Return the [X, Y] coordinate for the center point of the cell that contains the specified text.  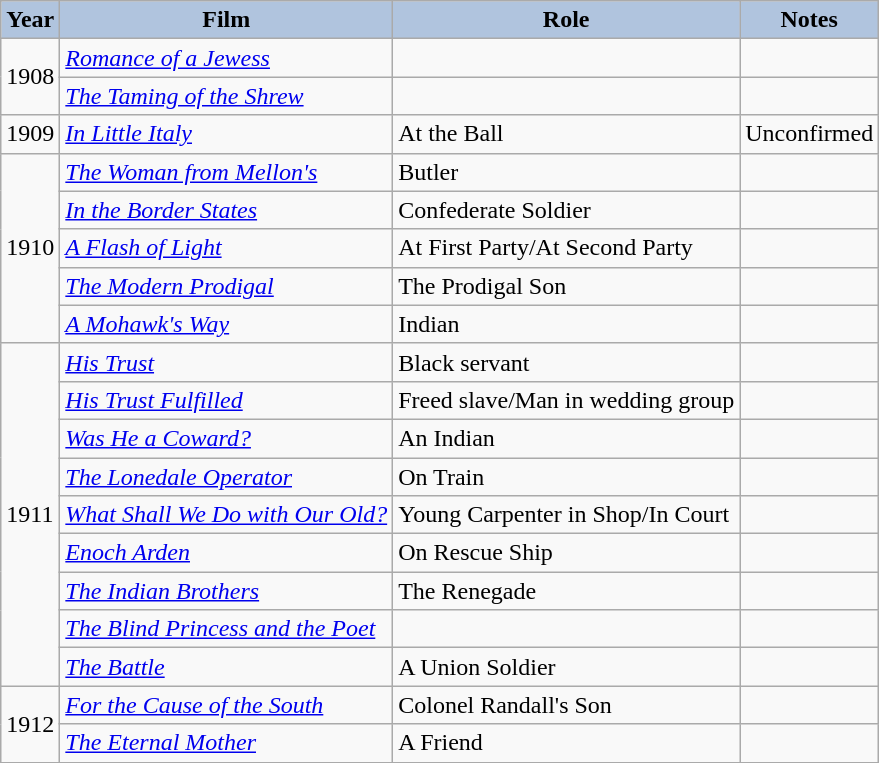
The Indian Brothers [226, 591]
His Trust [226, 362]
Indian [566, 324]
Notes [810, 20]
1910 [30, 248]
What Shall We Do with Our Old? [226, 515]
The Lonedale Operator [226, 477]
In Little Italy [226, 134]
An Indian [566, 438]
At the Ball [566, 134]
The Battle [226, 667]
The Modern Prodigal [226, 286]
Film [226, 20]
Enoch Arden [226, 553]
The Blind Princess and the Poet [226, 629]
Role [566, 20]
A Union Soldier [566, 667]
1911 [30, 514]
1912 [30, 724]
On Train [566, 477]
Year [30, 20]
Young Carpenter in Shop/In Court [566, 515]
His Trust Fulfilled [226, 400]
Romance of a Jewess [226, 58]
1909 [30, 134]
1908 [30, 77]
Black servant [566, 362]
Was He a Coward? [226, 438]
The Prodigal Son [566, 286]
Freed slave/Man in wedding group [566, 400]
Unconfirmed [810, 134]
A Mohawk's Way [226, 324]
Colonel Randall's Son [566, 705]
Confederate Soldier [566, 210]
The Taming of the Shrew [226, 96]
The Renegade [566, 591]
The Woman from Mellon's [226, 172]
For the Cause of the South [226, 705]
On Rescue Ship [566, 553]
In the Border States [226, 210]
A Flash of Light [226, 248]
A Friend [566, 743]
At First Party/At Second Party [566, 248]
The Eternal Mother [226, 743]
Butler [566, 172]
